Pinpoint the cell where the given text exists, returning its [x, y] midpoint coordinate. 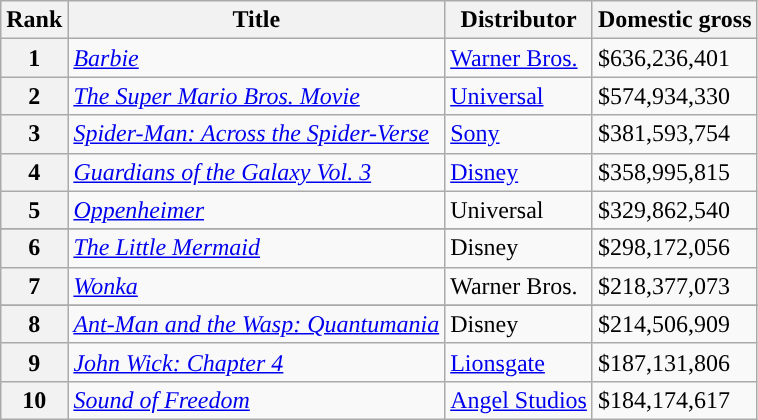
$329,862,540 [674, 210]
$574,934,330 [674, 96]
$298,172,056 [674, 248]
Lionsgate [519, 362]
$218,377,073 [674, 286]
7 [34, 286]
1 [34, 58]
$214,506,909 [674, 324]
Angel Studios [519, 400]
Sony [519, 134]
Guardians of the Galaxy Vol. 3 [256, 172]
4 [34, 172]
Domestic gross [674, 20]
9 [34, 362]
$358,995,815 [674, 172]
$636,236,401 [674, 58]
The Super Mario Bros. Movie [256, 96]
$187,131,806 [674, 362]
$184,174,617 [674, 400]
Oppenheimer [256, 210]
Wonka [256, 286]
6 [34, 248]
5 [34, 210]
8 [34, 324]
Distributor [519, 20]
Spider-Man: Across the Spider-Verse [256, 134]
Sound of Freedom [256, 400]
The Little Mermaid [256, 248]
Title [256, 20]
John Wick: Chapter 4 [256, 362]
Barbie [256, 58]
10 [34, 400]
$381,593,754 [674, 134]
Ant-Man and the Wasp: Quantumania [256, 324]
3 [34, 134]
2 [34, 96]
Rank [34, 20]
